Extract the (X, Y) coordinate from the center of the cell holding the provided text.  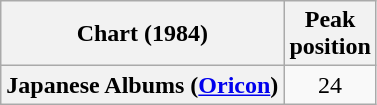
Japanese Albums (Oricon) (142, 85)
Peak position (330, 34)
Chart (1984) (142, 34)
24 (330, 85)
